Search for the cell housing the specified text and yield its (X, Y) center coordinate. 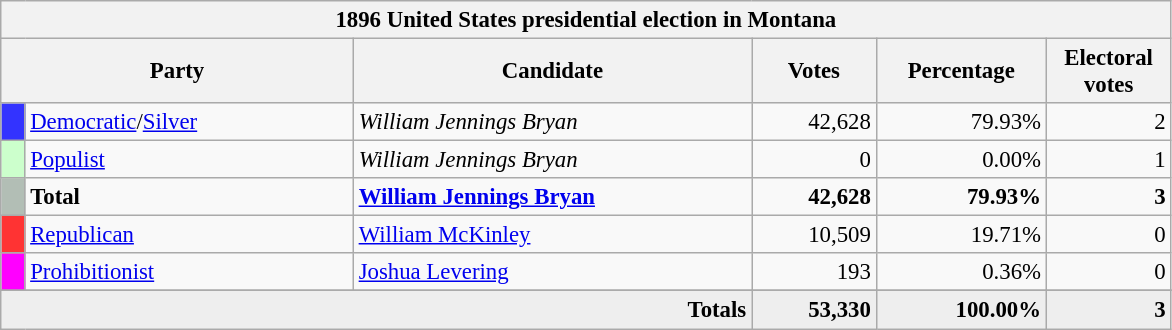
0.00% (961, 160)
0.36% (961, 273)
Democratic/Silver (189, 122)
Votes (814, 72)
19.71% (961, 235)
Joshua Levering (552, 273)
Total (189, 197)
Party (178, 72)
Republican (189, 235)
Prohibitionist (189, 273)
100.00% (961, 310)
53,330 (814, 310)
1 (1108, 160)
Populist (189, 160)
Totals (376, 310)
William McKinley (552, 235)
1896 United States presidential election in Montana (586, 20)
Percentage (961, 72)
10,509 (814, 235)
Electoral votes (1108, 72)
193 (814, 273)
Candidate (552, 72)
2 (1108, 122)
